Locate the cell with the specified text and output its (X, Y) center coordinate. 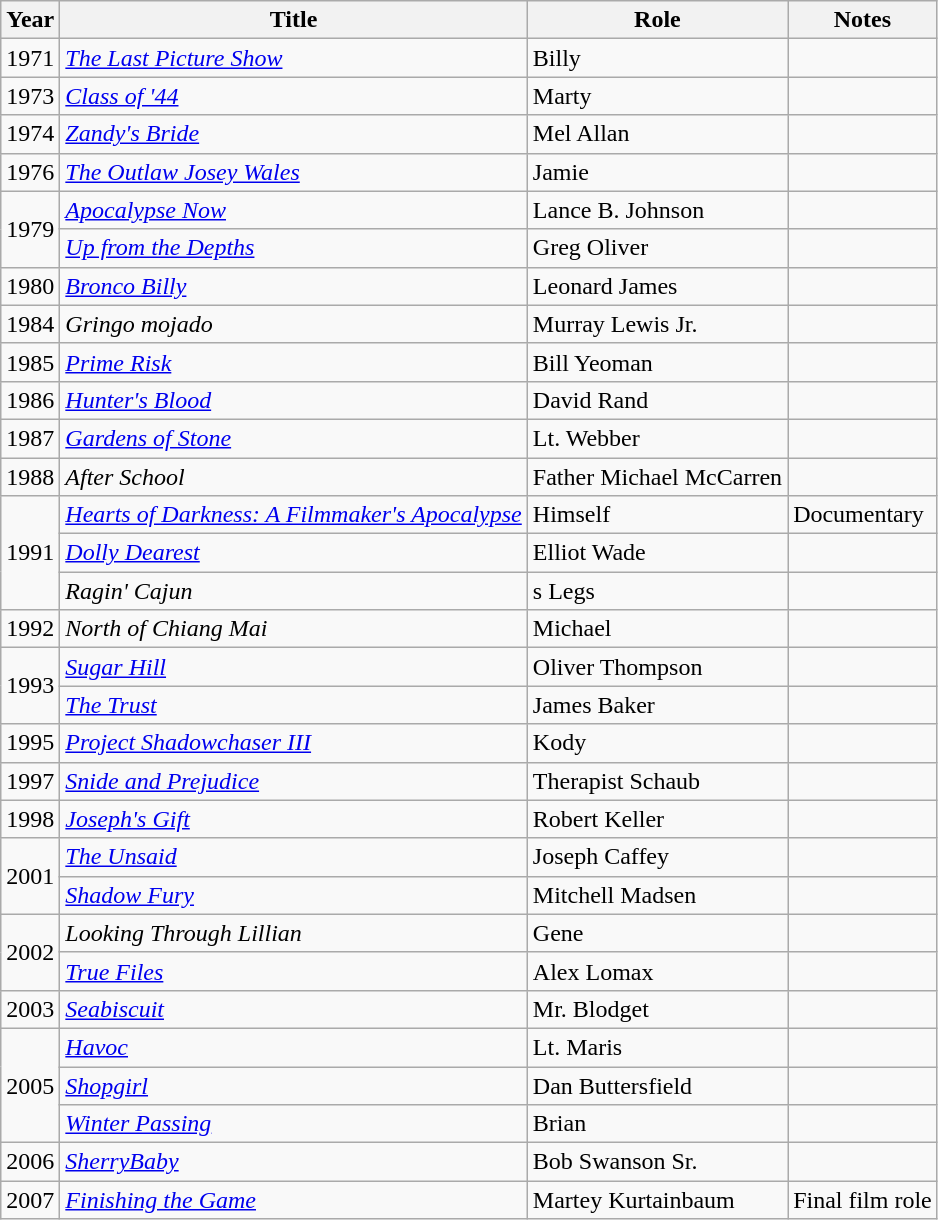
Prime Risk (294, 362)
Leonard James (657, 286)
James Baker (657, 705)
1974 (30, 134)
Seabiscuit (294, 1009)
Shadow Fury (294, 895)
Mitchell Madsen (657, 895)
Snide and Prejudice (294, 781)
Michael (657, 629)
Gardens of Stone (294, 438)
Class of '44 (294, 96)
Father Michael McCarren (657, 477)
Mel Allan (657, 134)
Marty (657, 96)
Finishing the Game (294, 1200)
1995 (30, 743)
1980 (30, 286)
Ragin' Cajun (294, 591)
Lance B. Johnson (657, 210)
Lt. Maris (657, 1047)
Looking Through Lillian (294, 933)
True Files (294, 971)
2002 (30, 952)
SherryBaby (294, 1162)
Greg Oliver (657, 248)
2005 (30, 1085)
The Outlaw Josey Wales (294, 172)
1985 (30, 362)
1971 (30, 58)
1988 (30, 477)
Hunter's Blood (294, 400)
Notes (863, 20)
Shopgirl (294, 1085)
The Trust (294, 705)
Oliver Thompson (657, 667)
Brian (657, 1124)
Gene (657, 933)
Hearts of Darkness: A Filmmaker's Apocalypse (294, 515)
Final film role (863, 1200)
Robert Keller (657, 819)
Lt. Webber (657, 438)
1993 (30, 686)
Gringo mojado (294, 324)
1976 (30, 172)
s Legs (657, 591)
After School (294, 477)
2003 (30, 1009)
Dolly Dearest (294, 553)
Martey Kurtainbaum (657, 1200)
1991 (30, 553)
Dan Buttersfield (657, 1085)
Winter Passing (294, 1124)
Bill Yeoman (657, 362)
2006 (30, 1162)
Havoc (294, 1047)
The Unsaid (294, 857)
1987 (30, 438)
Bob Swanson Sr. (657, 1162)
Himself (657, 515)
Billy (657, 58)
Sugar Hill (294, 667)
Project Shadowchaser III (294, 743)
Zandy's Bride (294, 134)
Jamie (657, 172)
Apocalypse Now (294, 210)
2001 (30, 876)
Joseph Caffey (657, 857)
Joseph's Gift (294, 819)
Murray Lewis Jr. (657, 324)
Kody (657, 743)
The Last Picture Show (294, 58)
Documentary (863, 515)
Role (657, 20)
Bronco Billy (294, 286)
1973 (30, 96)
North of Chiang Mai (294, 629)
Mr. Blodget (657, 1009)
Title (294, 20)
Up from the Depths (294, 248)
1998 (30, 819)
1992 (30, 629)
Therapist Schaub (657, 781)
Year (30, 20)
1979 (30, 229)
Elliot Wade (657, 553)
1986 (30, 400)
1997 (30, 781)
2007 (30, 1200)
David Rand (657, 400)
Alex Lomax (657, 971)
1984 (30, 324)
